Output the (X, Y) coordinate of the center of the cell containing the given text.  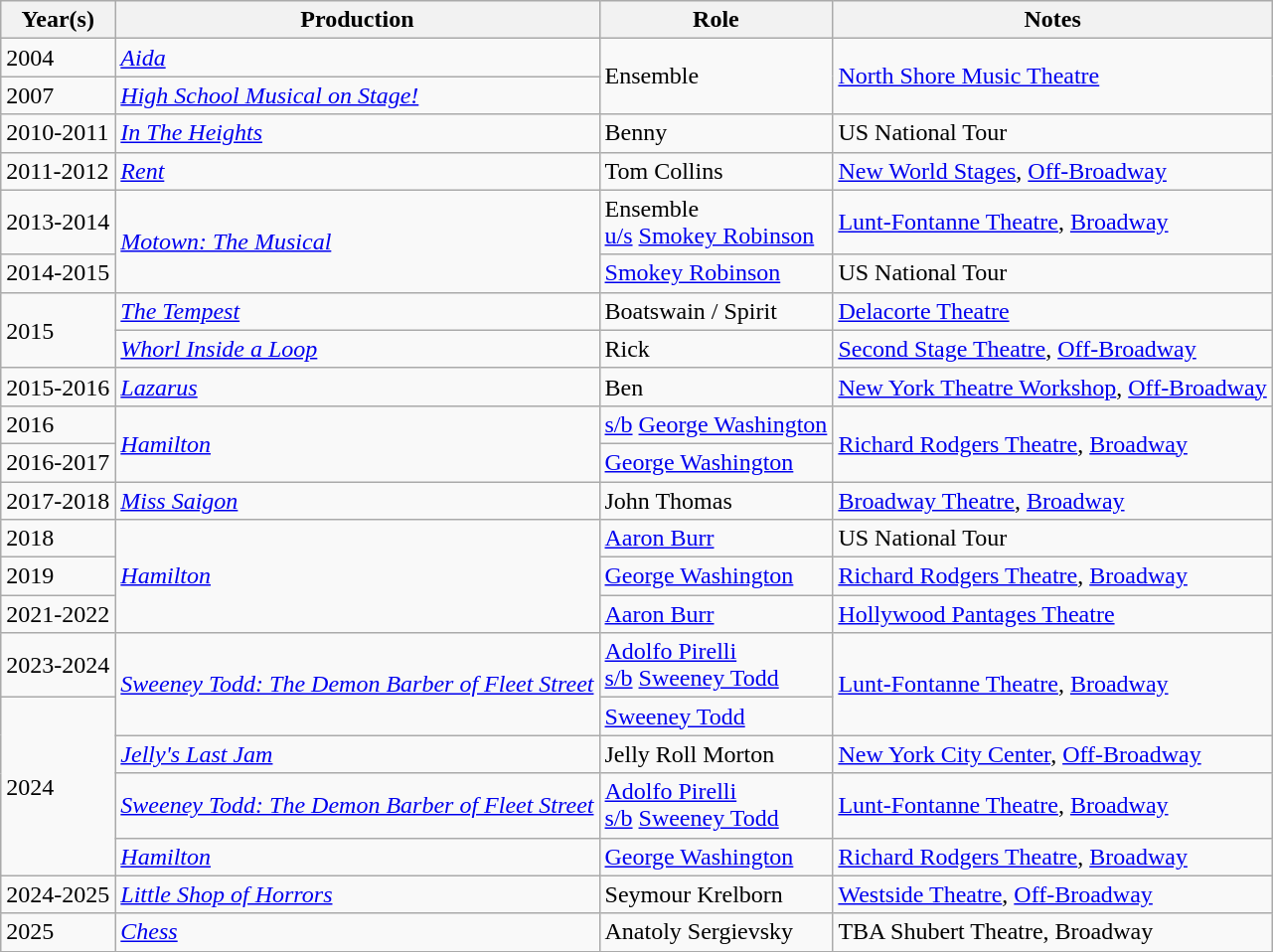
2010-2011 (58, 133)
Hollywood Pantages Theatre (1052, 614)
Westside Theatre, Off-Broadway (1052, 894)
Second Stage Theatre, Off-Broadway (1052, 349)
Benny (716, 133)
2013-2014 (58, 223)
2016-2017 (58, 462)
Aida (358, 58)
Notes (1052, 20)
Ensembleu/s Smokey Robinson (716, 223)
Miss Saigon (358, 500)
Ben (716, 387)
New York City Center, Off-Broadway (1052, 754)
New World Stages, Off-Broadway (1052, 171)
Delacorte Theatre (1052, 311)
2015 (58, 330)
2023-2024 (58, 666)
Boatswain / Spirit (716, 311)
2011-2012 (58, 171)
Production (358, 20)
Rent (358, 171)
High School Musical on Stage! (358, 95)
North Shore Music Theatre (1052, 77)
2021-2022 (58, 614)
2004 (58, 58)
2024-2025 (58, 894)
Rick (716, 349)
Lazarus (358, 387)
New York Theatre Workshop, Off-Broadway (1052, 387)
2019 (58, 576)
Ensemble (716, 77)
Chess (358, 932)
Jelly's Last Jam (358, 754)
2018 (58, 539)
2016 (58, 424)
Year(s) (58, 20)
Smokey Robinson (716, 273)
2014-2015 (58, 273)
Little Shop of Horrors (358, 894)
2007 (58, 95)
The Tempest (358, 311)
In The Heights (358, 133)
Sweeney Todd (716, 716)
John Thomas (716, 500)
Anatoly Sergievsky (716, 932)
2015-2016 (58, 387)
Role (716, 20)
Motown: The Musical (358, 240)
s/b George Washington (716, 424)
Whorl Inside a Loop (358, 349)
2017-2018 (58, 500)
2025 (58, 932)
Jelly Roll Morton (716, 754)
2024 (58, 787)
Broadway Theatre, Broadway (1052, 500)
Seymour Krelborn (716, 894)
TBA Shubert Theatre, Broadway (1052, 932)
Tom Collins (716, 171)
